For the text-containing cell, return its midpoint in (x, y) coordinate format. 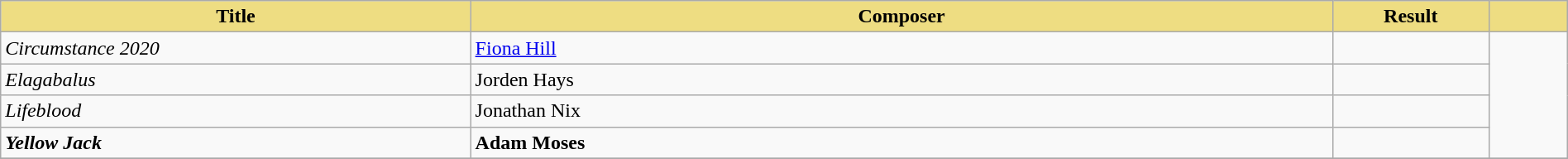
Jonathan Nix (901, 111)
Elagabalus (236, 79)
Circumstance 2020 (236, 48)
Fiona Hill (901, 48)
Composer (901, 17)
Lifeblood (236, 111)
Result (1411, 17)
Yellow Jack (236, 142)
Adam Moses (901, 142)
Title (236, 17)
Jorden Hays (901, 79)
